Extract the [x, y] coordinate from the center of the cell holding the provided text.  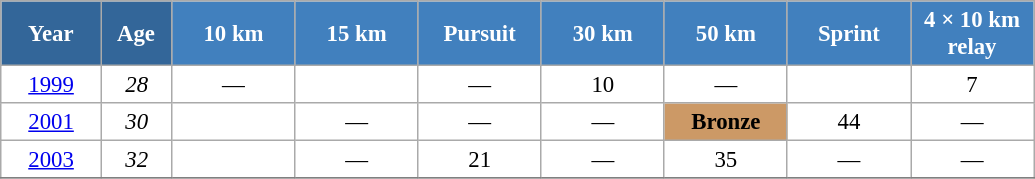
28 [136, 85]
30 [136, 122]
15 km [356, 34]
Year [52, 34]
Age [136, 34]
4 × 10 km relay [972, 34]
10 [602, 85]
2003 [52, 160]
44 [848, 122]
50 km [726, 34]
Bronze [726, 122]
1999 [52, 85]
21 [480, 160]
35 [726, 160]
7 [972, 85]
Sprint [848, 34]
10 km [234, 34]
32 [136, 160]
2001 [52, 122]
Pursuit [480, 34]
30 km [602, 34]
